Return the (X, Y) coordinate for the center point of the cell that contains the specified text.  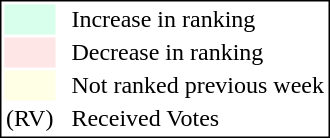
Decrease in ranking (198, 53)
Received Votes (198, 119)
Not ranked previous week (198, 85)
(RV) (29, 119)
Increase in ranking (198, 19)
